Detect which cell encompasses the target text, then output its [X, Y] center coordinate. 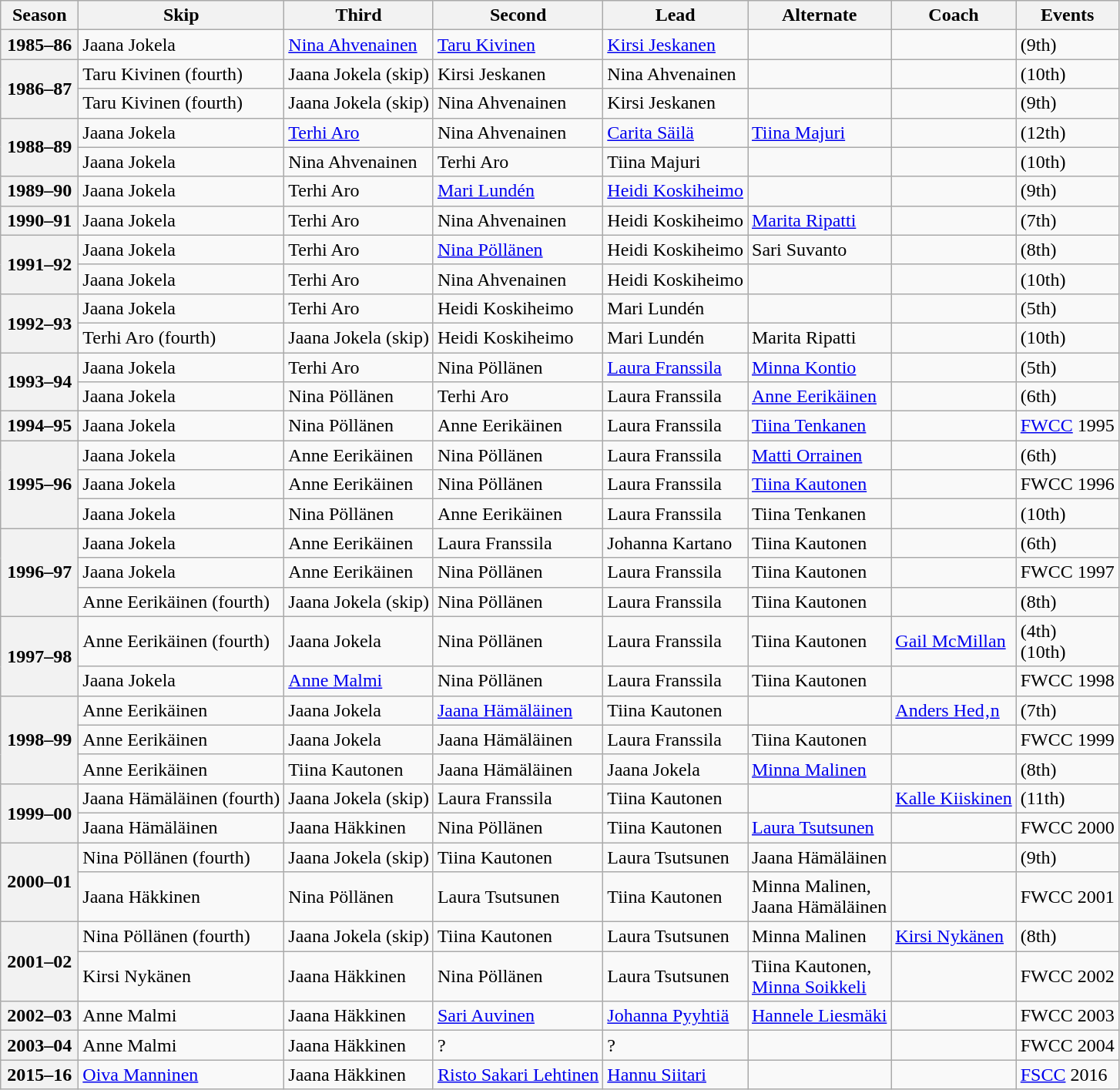
FWCC 1996 [1068, 485]
Sari Suvanto [819, 250]
1995–96 [40, 485]
Events [1068, 15]
Matti Orrainen [819, 455]
FWCC 2000 [1068, 827]
Coach [954, 15]
1999–00 [40, 813]
FWCC 2002 [1068, 977]
2002–03 [40, 1016]
2000–01 [40, 883]
Alternate [819, 15]
Kalle Kiiskinen [954, 798]
1993–94 [40, 382]
1998–99 [40, 740]
Skip [182, 15]
1990–91 [40, 220]
Jaana Hämäläinen (fourth) [182, 798]
1991–92 [40, 264]
Hannu Siitari [676, 1075]
Anders Hed‚n [954, 710]
FWCC 2004 [1068, 1045]
FWCC 1999 [1068, 740]
(12th) [1068, 132]
Sari Auvinen [518, 1016]
Season [40, 15]
Carita Säilä [676, 132]
1996–97 [40, 572]
FWCC 2001 [1068, 897]
Third [359, 15]
2015–16 [40, 1075]
1997–98 [40, 656]
FWCC 2003 [1068, 1016]
Oiva Manninen [182, 1075]
Minna Malinen,Jaana Hämäläinen [819, 897]
Tiina Kautonen,Minna Soikkeli [819, 977]
FWCC 1997 [1068, 572]
1994–95 [40, 426]
2001–02 [40, 961]
Lead [676, 15]
Risto Sakari Lehtinen [518, 1075]
Taru Kivinen [518, 45]
FSCC 2016 [1068, 1075]
1989–90 [40, 191]
1985–86 [40, 45]
1986–87 [40, 89]
Johanna Kartano [676, 543]
FWCC 1995 [1068, 426]
Gail McMillan [954, 641]
1992–93 [40, 323]
Second [518, 15]
Johanna Pyyhtiä [676, 1016]
1988–89 [40, 147]
Terhi Aro (fourth) [182, 337]
Hannele Liesmäki [819, 1016]
(4th) (10th) [1068, 641]
(11th) [1068, 798]
2003–04 [40, 1045]
Minna Kontio [819, 367]
FWCC 1998 [1068, 681]
